Identify which cell holds the provided text, then report its [x, y] central coordinate. 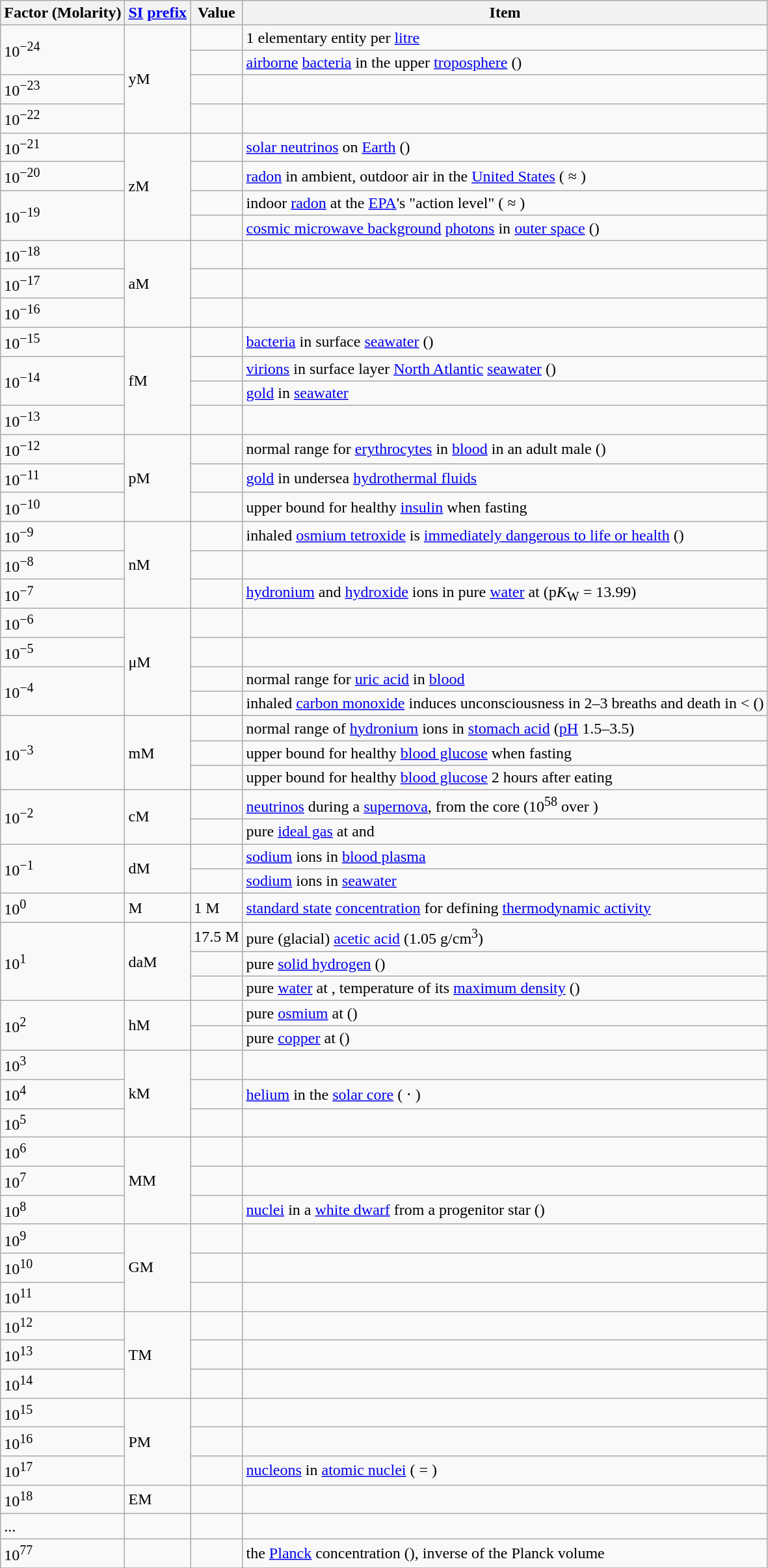
103 [62, 1065]
1 M [217, 908]
1 elementary entity per litre [505, 38]
1016 [62, 1441]
1017 [62, 1471]
PM [157, 1442]
inhaled osmium tetroxide is immediately dangerous to life or health () [505, 536]
100 [62, 908]
daM [157, 961]
gold in seawater [505, 393]
inhaled carbon monoxide induces unconsciousness in 2–3 breaths and death in < () [505, 704]
109 [62, 1238]
Item [505, 13]
10−11 [62, 479]
... [62, 1526]
the Planck concentration (), inverse of the Planck volume [505, 1553]
M [157, 908]
10−19 [62, 215]
107 [62, 1181]
10−14 [62, 381]
pM [157, 478]
10−17 [62, 284]
10−7 [62, 594]
10−4 [62, 691]
10−2 [62, 817]
pure (glacial) acetic acid (1.05 g/cm3) [505, 937]
10−8 [62, 565]
1012 [62, 1325]
108 [62, 1210]
105 [62, 1123]
TM [157, 1355]
normal range of hydronium ions in stomach acid (pH 1.5–3.5) [505, 728]
dM [157, 869]
upper bound for healthy insulin when fasting [505, 507]
10−21 [62, 147]
GM [157, 1268]
10−22 [62, 118]
1014 [62, 1384]
1077 [62, 1553]
neutrinos during a supernova, from the core (1058 over ) [505, 805]
virions in surface layer North Atlantic seawater () [505, 369]
cosmic microwave background photons in outer space () [505, 228]
fM [157, 381]
10−24 [62, 50]
upper bound for healthy blood glucose when fasting [505, 753]
solar neutrinos on Earth () [505, 147]
MM [157, 1181]
1010 [62, 1268]
hydronium and hydroxide ions in pure water at (pKW = 13.99) [505, 594]
10−23 [62, 90]
pure osmium at () [505, 1013]
mM [157, 753]
SI prefix [157, 13]
sodium ions in seawater [505, 881]
radon in ambient, outdoor air in the United States ( ≈ ) [505, 177]
pure water at , temperature of its maximum density () [505, 989]
1013 [62, 1355]
Value [217, 13]
10−9 [62, 536]
μM [157, 662]
10−13 [62, 420]
cM [157, 817]
10−10 [62, 507]
pure copper at () [505, 1038]
normal range for uric acid in blood [505, 679]
10−6 [62, 623]
airborne bacteria in the upper troposphere () [505, 62]
aM [157, 284]
bacteria in surface seawater () [505, 342]
101 [62, 961]
10−18 [62, 255]
indoor radon at the EPA's "action level" ( ≈ ) [505, 203]
10−3 [62, 753]
yM [157, 79]
10−1 [62, 869]
helium in the solar core ( ⋅ ) [505, 1094]
standard state concentration for defining thermodynamic activity [505, 908]
hM [157, 1026]
10−12 [62, 449]
EM [157, 1500]
17.5 M [217, 937]
nuclei in a white dwarf from a progenitor star () [505, 1210]
zM [157, 186]
Factor (Molarity) [62, 13]
1018 [62, 1500]
normal range for erythrocytes in blood in an adult male () [505, 449]
10−20 [62, 177]
10−15 [62, 342]
sodium ions in blood plasma [505, 857]
106 [62, 1152]
nucleons in atomic nuclei ( = ) [505, 1471]
10−16 [62, 312]
gold in undersea hydrothermal fluids [505, 479]
10−5 [62, 652]
104 [62, 1094]
1015 [62, 1413]
nM [157, 565]
kM [157, 1094]
pure ideal gas at and [505, 831]
1011 [62, 1297]
pure solid hydrogen () [505, 964]
upper bound for healthy blood glucose 2 hours after eating [505, 778]
102 [62, 1026]
